Determine the (X, Y) coordinate at the center of the cell enclosing the given text.  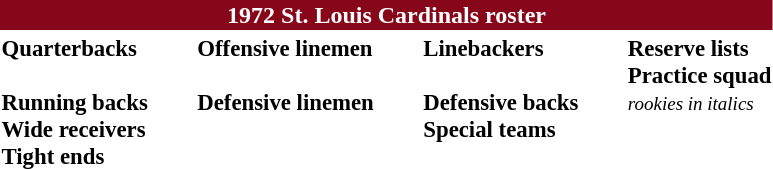
1972 St. Louis Cardinals roster (386, 15)
